Extract the [X, Y] coordinate from the center of the cell holding the provided text.  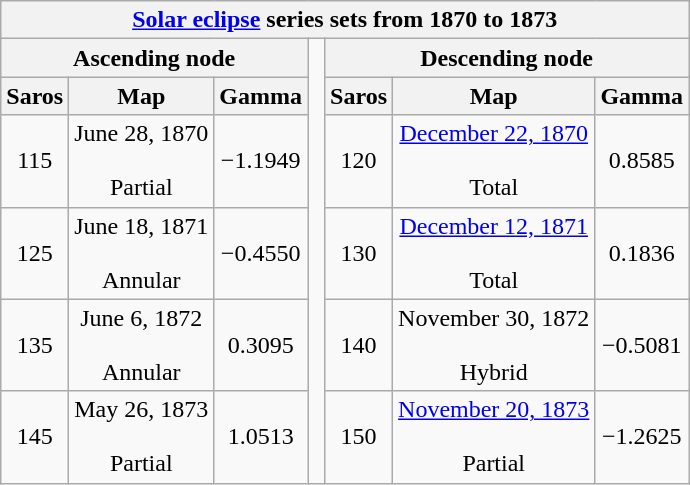
145 [35, 437]
−1.2625 [642, 437]
150 [359, 437]
−0.5081 [642, 345]
0.3095 [261, 345]
November 30, 1872Hybrid [494, 345]
1.0513 [261, 437]
June 18, 1871Annular [142, 253]
−0.4550 [261, 253]
Ascending node [154, 58]
December 12, 1871Total [494, 253]
November 20, 1873Partial [494, 437]
0.8585 [642, 161]
125 [35, 253]
140 [359, 345]
December 22, 1870Total [494, 161]
0.1836 [642, 253]
June 6, 1872Annular [142, 345]
Solar eclipse series sets from 1870 to 1873 [345, 20]
135 [35, 345]
May 26, 1873Partial [142, 437]
Descending node [507, 58]
115 [35, 161]
June 28, 1870Partial [142, 161]
−1.1949 [261, 161]
130 [359, 253]
120 [359, 161]
